Detect which cell encompasses the target text, then output its [x, y] center coordinate. 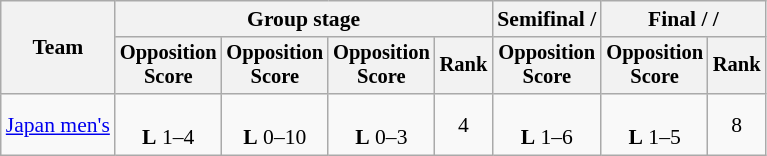
Group stage [304, 19]
L 1–6 [546, 124]
L 0–10 [274, 124]
Team [58, 48]
8 [737, 124]
L 1–4 [168, 124]
L 1–5 [654, 124]
Japan men's [58, 124]
Final / / [683, 19]
Semifinal / [546, 19]
4 [464, 124]
L 0–3 [382, 124]
